Return the (x, y) coordinate for the center point of the cell that contains the specified text.  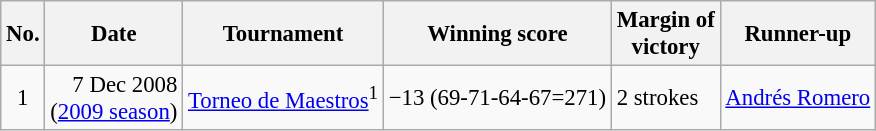
Runner-up (798, 34)
Andrés Romero (798, 98)
Torneo de Maestros1 (284, 98)
−13 (69-71-64-67=271) (497, 98)
Date (114, 34)
1 (23, 98)
Margin ofvictory (666, 34)
2 strokes (666, 98)
7 Dec 2008(2009 season) (114, 98)
Tournament (284, 34)
No. (23, 34)
Winning score (497, 34)
